Extract the [X, Y] coordinate from the center of the cell holding the provided text.  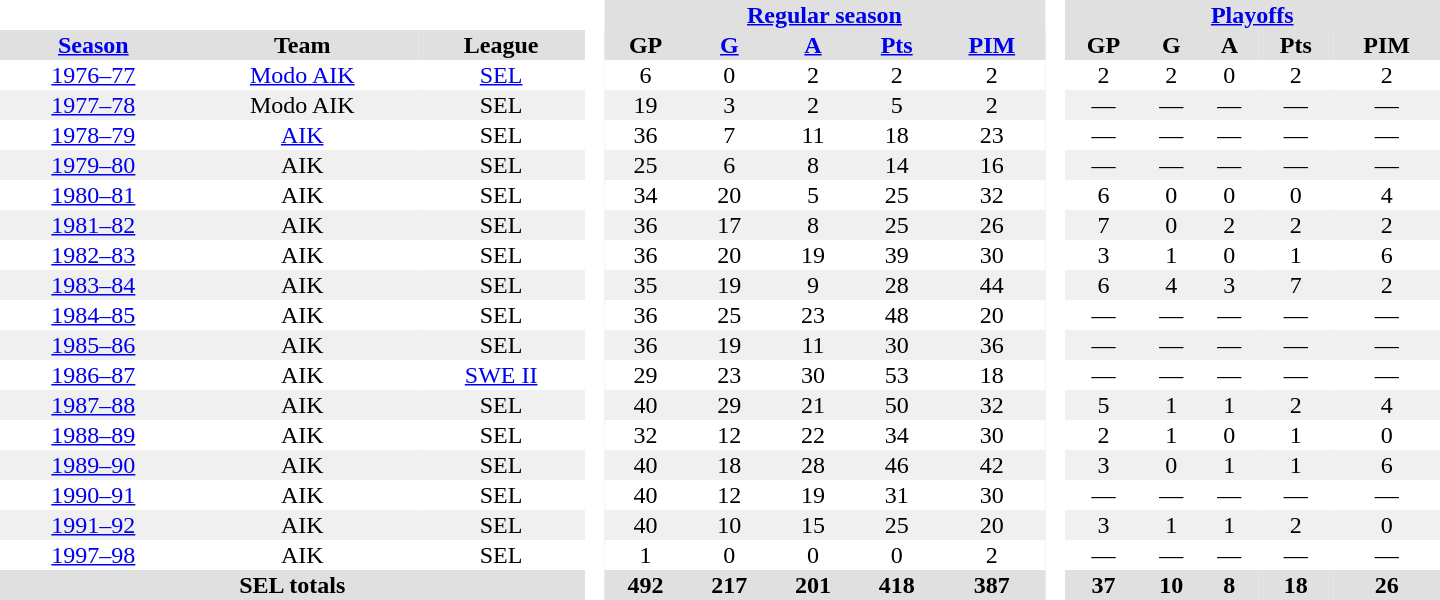
42 [992, 465]
1983–84 [94, 285]
31 [897, 495]
39 [897, 255]
1977–78 [94, 105]
1997–98 [94, 555]
Team [302, 45]
35 [646, 285]
418 [897, 585]
1984–85 [94, 315]
1979–80 [94, 165]
217 [729, 585]
17 [729, 225]
15 [813, 525]
League [502, 45]
9 [813, 285]
1985–86 [94, 345]
201 [813, 585]
1986–87 [94, 375]
46 [897, 465]
387 [992, 585]
1989–90 [94, 465]
1980–81 [94, 195]
50 [897, 405]
1988–89 [94, 435]
21 [813, 405]
Regular season [824, 15]
1981–82 [94, 225]
48 [897, 315]
1987–88 [94, 405]
22 [813, 435]
37 [1103, 585]
1978–79 [94, 135]
1990–91 [94, 495]
16 [992, 165]
SWE II [502, 375]
Season [94, 45]
1991–92 [94, 525]
1976–77 [94, 75]
53 [897, 375]
SEL totals [292, 585]
44 [992, 285]
14 [897, 165]
492 [646, 585]
1982–83 [94, 255]
Playoffs [1252, 15]
